Identify which cell holds the provided text, then report its [X, Y] central coordinate. 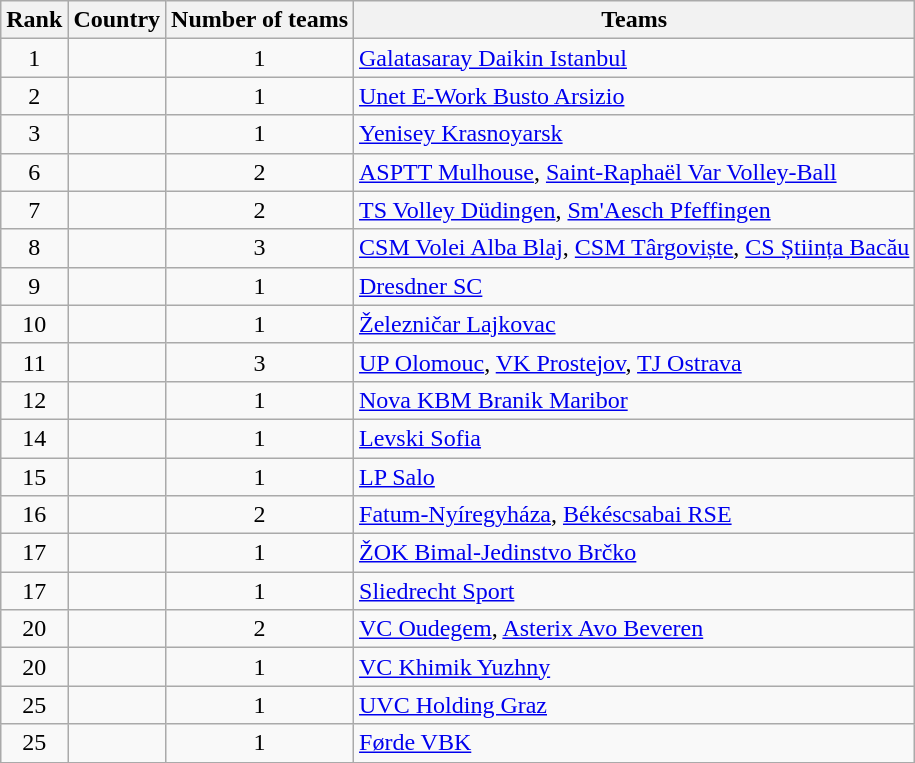
Nova KBM Branik Maribor [634, 400]
12 [34, 400]
Number of teams [260, 20]
9 [34, 286]
Teams [634, 20]
Levski Sofia [634, 438]
11 [34, 362]
8 [34, 248]
Yenisey Krasnoyarsk [634, 134]
CSM Volei Alba Blaj, CSM Târgoviște, CS Știința Bacău [634, 248]
Country [117, 20]
Železničar Lajkovac [634, 324]
Fatum-Nyíregyháza, Békéscsabai RSE [634, 515]
Unet E-Work Busto Arsizio [634, 96]
14 [34, 438]
Sliedrecht Sport [634, 591]
UP Olomouc, VK Prostejov, TJ Ostrava [634, 362]
ASPTT Mulhouse, Saint-Raphaël Var Volley-Ball [634, 172]
10 [34, 324]
7 [34, 210]
ŽOK Bimal-Jedinstvo Brčko [634, 553]
TS Volley Düdingen, Sm'Aesch Pfeffingen [634, 210]
15 [34, 477]
16 [34, 515]
LP Salo [634, 477]
Dresdner SC [634, 286]
Galatasaray Daikin Istanbul [634, 58]
Førde VBK [634, 743]
VC Oudegem, Asterix Avo Beveren [634, 629]
UVC Holding Graz [634, 705]
6 [34, 172]
VC Khimik Yuzhny [634, 667]
Rank [34, 20]
